Locate the cell with the specified text and output its (X, Y) center coordinate. 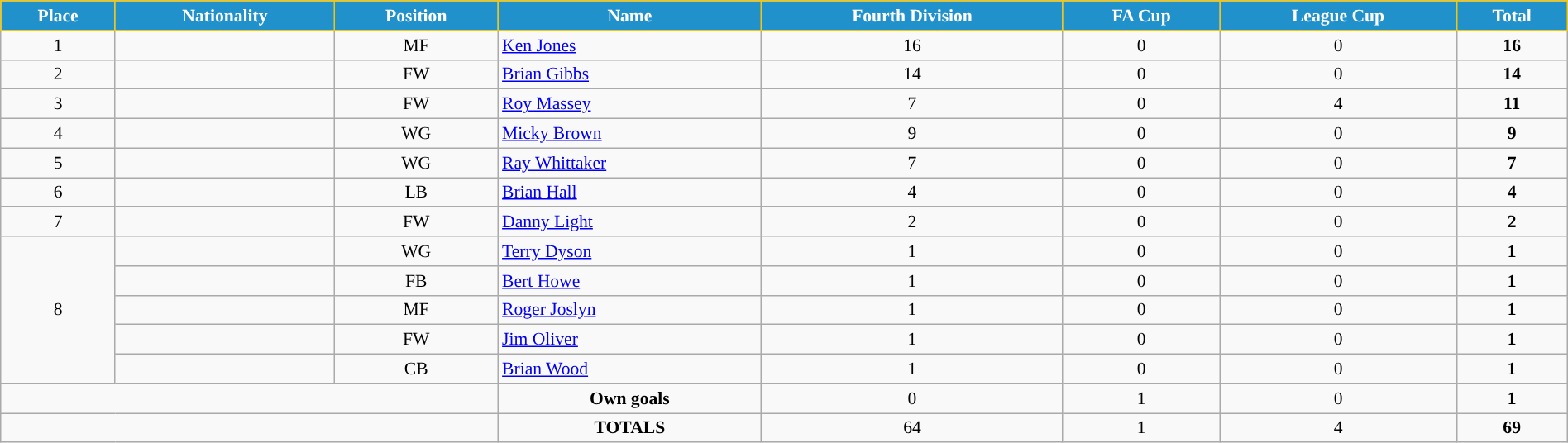
11 (1512, 104)
Micky Brown (630, 134)
League Cup (1338, 16)
Jim Oliver (630, 340)
FB (416, 281)
6 (58, 193)
Fourth Division (913, 16)
Roy Massey (630, 104)
Name (630, 16)
Ray Whittaker (630, 163)
Total (1512, 16)
5 (58, 163)
CB (416, 369)
Ken Jones (630, 45)
64 (913, 428)
Nationality (225, 16)
Own goals (630, 398)
TOTALS (630, 428)
Roger Joslyn (630, 310)
LB (416, 193)
Place (58, 16)
Brian Hall (630, 193)
69 (1512, 428)
Brian Gibbs (630, 74)
Terry Dyson (630, 251)
3 (58, 104)
Danny Light (630, 222)
Bert Howe (630, 281)
FA Cup (1141, 16)
Brian Wood (630, 369)
8 (58, 310)
Position (416, 16)
